Detect which cell encompasses the target text, then output its [X, Y] center coordinate. 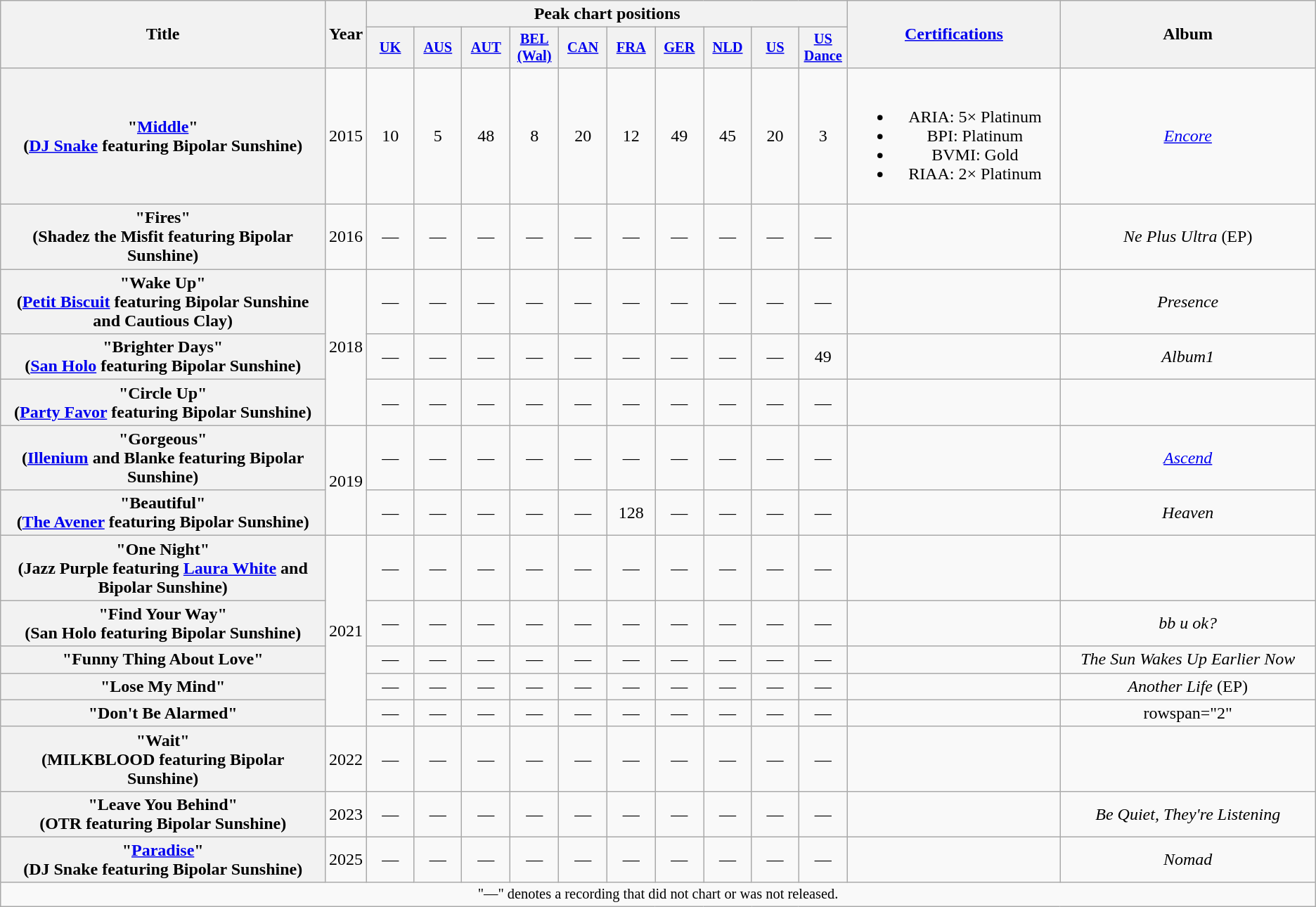
"Funny Thing About Love" [163, 660]
"One Night"(Jazz Purple featuring Laura White and Bipolar Sunshine) [163, 568]
"Wait"(MILKBLOOD featuring Bipolar Sunshine) [163, 759]
Ne Plus Ultra (EP) [1188, 237]
"Circle Up"(Party Favor featuring Bipolar Sunshine) [163, 402]
10 [391, 136]
2018 [346, 347]
US [775, 48]
"Find Your Way" (San Holo featuring Bipolar Sunshine) [163, 623]
Heaven [1188, 513]
2015 [346, 136]
Certifications [954, 34]
48 [486, 136]
Encore [1188, 136]
"Don't Be Alarmed" [163, 713]
rowspan="2" [1188, 713]
"Lose My Mind" [163, 686]
2016 [346, 237]
2021 [346, 631]
Be Quiet, They're Listening [1188, 814]
3 [823, 136]
AUS [438, 48]
FRA [631, 48]
2019 [346, 481]
128 [631, 513]
CAN [583, 48]
"Paradise"(DJ Snake featuring Bipolar Sunshine) [163, 859]
Peak chart positions [607, 14]
"Leave You Behind"(OTR featuring Bipolar Sunshine) [163, 814]
Album1 [1188, 357]
"Gorgeous"(Illenium and Blanke featuring Bipolar Sunshine) [163, 458]
Album [1188, 34]
2023 [346, 814]
5 [438, 136]
"Fires"(Shadez the Misfit featuring Bipolar Sunshine) [163, 237]
The Sun Wakes Up Earlier Now [1188, 660]
USDance [823, 48]
2025 [346, 859]
Nomad [1188, 859]
bb u ok? [1188, 623]
2022 [346, 759]
Ascend [1188, 458]
Another Life (EP) [1188, 686]
"Wake Up"(Petit Biscuit featuring Bipolar Sunshine and Cautious Clay) [163, 302]
"—" denotes a recording that did not chart or was not released. [658, 894]
45 [728, 136]
ARIA: 5× PlatinumBPI: PlatinumBVMI: GoldRIAA: 2× Platinum [954, 136]
12 [631, 136]
Presence [1188, 302]
BEL(Wal) [534, 48]
8 [534, 136]
"Middle"(DJ Snake featuring Bipolar Sunshine) [163, 136]
"Beautiful"(The Avener featuring Bipolar Sunshine) [163, 513]
AUT [486, 48]
"Brighter Days"(San Holo featuring Bipolar Sunshine) [163, 357]
Title [163, 34]
UK [391, 48]
GER [679, 48]
Year [346, 34]
NLD [728, 48]
